Identify which cell holds the provided text, then report its [X, Y] central coordinate. 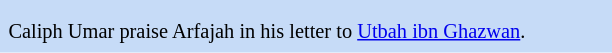
Caliph Umar praise Arfajah in his letter to Utbah ibn Ghazwan. [306, 32]
